For the text-containing cell, return its midpoint in [X, Y] coordinate format. 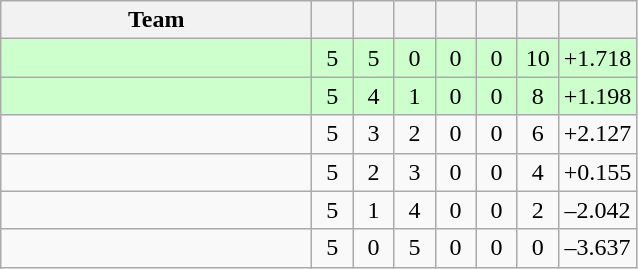
6 [538, 134]
+2.127 [598, 134]
+1.198 [598, 96]
+1.718 [598, 58]
–2.042 [598, 210]
–3.637 [598, 248]
8 [538, 96]
10 [538, 58]
Team [156, 20]
+0.155 [598, 172]
